Detect which cell encompasses the target text, then output its [x, y] center coordinate. 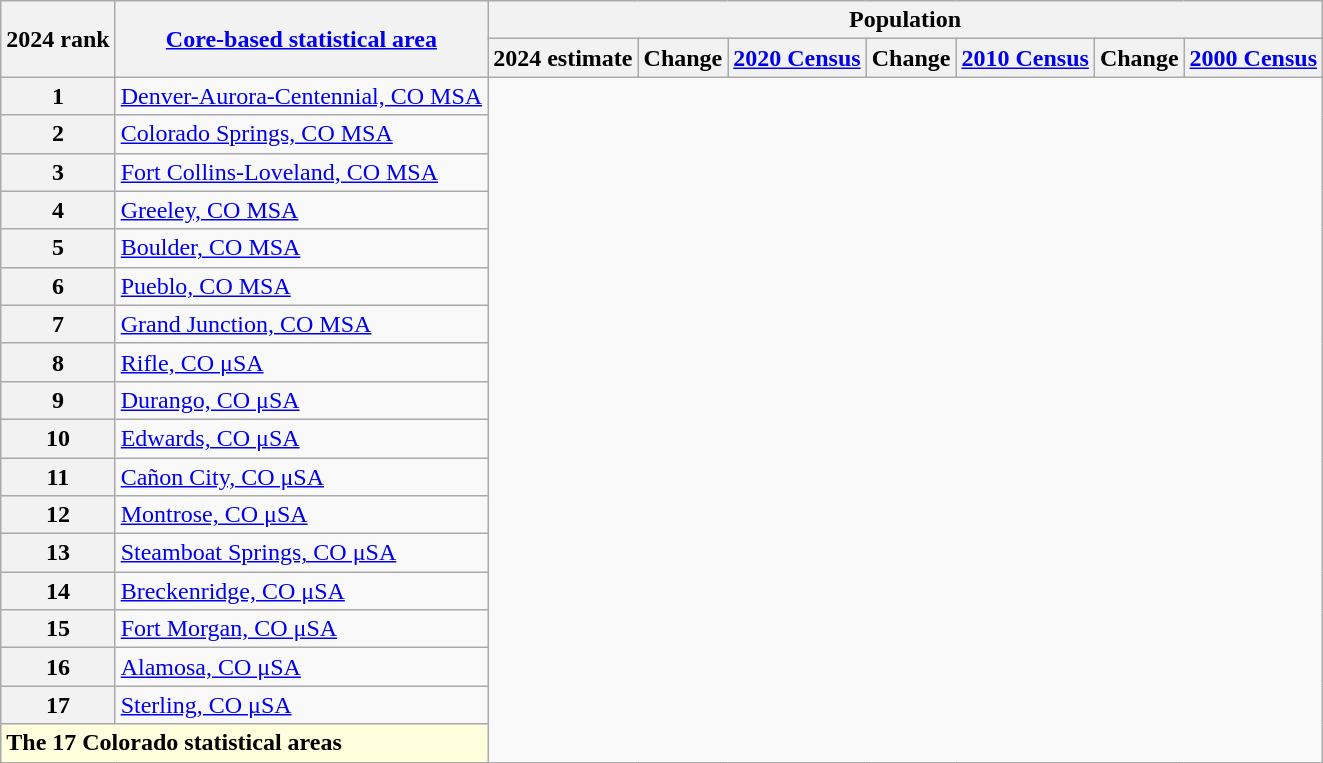
12 [58, 515]
Core-based statistical area [301, 39]
2024 rank [58, 39]
17 [58, 705]
Boulder, CO MSA [301, 248]
9 [58, 400]
15 [58, 629]
Greeley, CO MSA [301, 210]
Sterling, CO μSA [301, 705]
Edwards, CO μSA [301, 438]
2 [58, 134]
4 [58, 210]
2010 Census [1025, 58]
Pueblo, CO MSA [301, 286]
Alamosa, CO μSA [301, 667]
Montrose, CO μSA [301, 515]
7 [58, 324]
Steamboat Springs, CO μSA [301, 553]
11 [58, 477]
Cañon City, CO μSA [301, 477]
14 [58, 591]
13 [58, 553]
8 [58, 362]
Durango, CO μSA [301, 400]
10 [58, 438]
Denver-Aurora-Centennial, CO MSA [301, 96]
2000 Census [1253, 58]
3 [58, 172]
Breckenridge, CO μSA [301, 591]
6 [58, 286]
Fort Morgan, CO μSA [301, 629]
5 [58, 248]
Rifle, CO μSA [301, 362]
2024 estimate [563, 58]
2020 Census [797, 58]
16 [58, 667]
Colorado Springs, CO MSA [301, 134]
The 17 Colorado statistical areas [244, 743]
Grand Junction, CO MSA [301, 324]
Population [906, 20]
Fort Collins-Loveland, CO MSA [301, 172]
1 [58, 96]
